Extract the [X, Y] coordinate from the center of the cell holding the provided text.  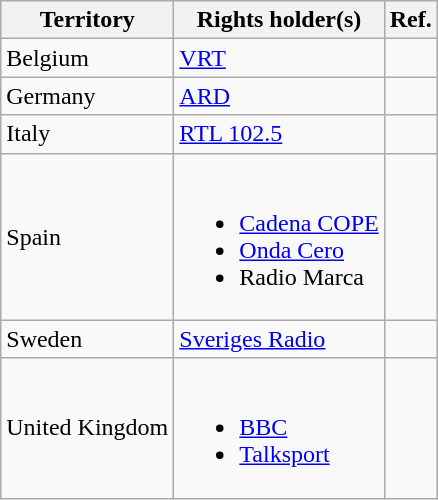
ARD [279, 96]
Cadena COPEOnda CeroRadio Marca [279, 236]
Ref. [410, 20]
Rights holder(s) [279, 20]
Germany [88, 96]
Sveriges Radio [279, 339]
VRT [279, 58]
Sweden [88, 339]
BBCTalksport [279, 428]
Belgium [88, 58]
RTL 102.5 [279, 134]
Italy [88, 134]
United Kingdom [88, 428]
Territory [88, 20]
Spain [88, 236]
